Find where the given text appears and provide that cell's center as [X, Y] coordinate. 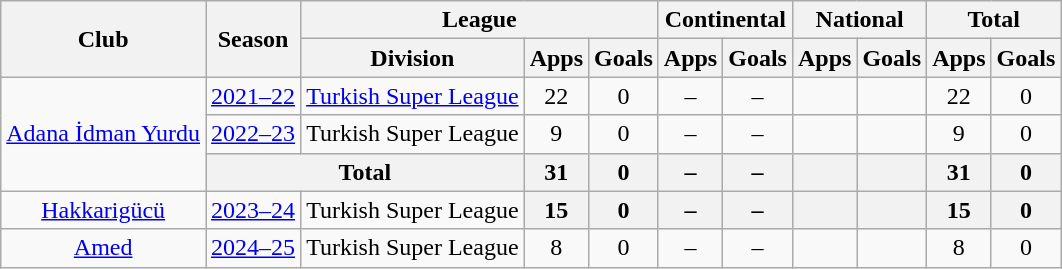
Club [104, 39]
Adana İdman Yurdu [104, 134]
National [859, 20]
2021–22 [254, 96]
2024–25 [254, 248]
Season [254, 39]
2023–24 [254, 210]
Continental [725, 20]
Hakkarigücü [104, 210]
Amed [104, 248]
Division [413, 58]
League [480, 20]
2022–23 [254, 134]
